Return (x, y) of the center of cell containing provided text 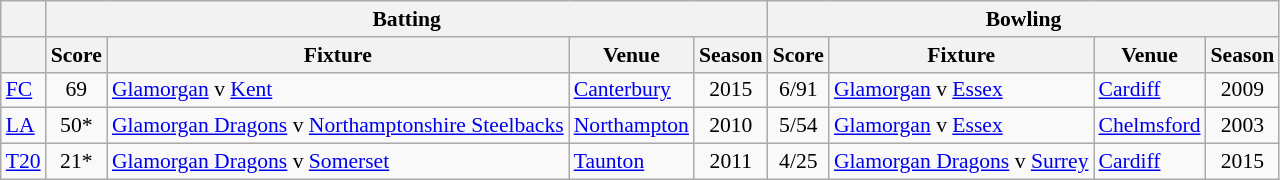
LA (24, 126)
FC (24, 90)
Canterbury (632, 90)
Northampton (632, 126)
Glamorgan v Kent (338, 90)
Chelmsford (1150, 126)
6/91 (798, 90)
Batting (407, 19)
Glamorgan Dragons v Somerset (338, 162)
21* (76, 162)
2011 (731, 162)
Taunton (632, 162)
4/25 (798, 162)
50* (76, 126)
Glamorgan Dragons v Surrey (962, 162)
2009 (1243, 90)
Glamorgan Dragons v Northamptonshire Steelbacks (338, 126)
69 (76, 90)
T20 (24, 162)
2003 (1243, 126)
Bowling (1024, 19)
5/54 (798, 126)
2010 (731, 126)
